From the cell containing the given text, extract its center point as (x, y) coordinate. 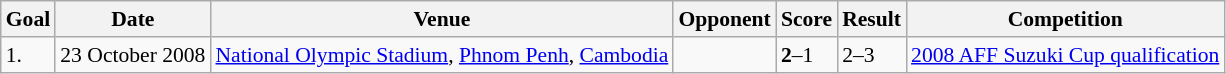
Goal (28, 19)
2–3 (872, 55)
Date (132, 19)
Competition (1065, 19)
National Olympic Stadium, Phnom Penh, Cambodia (442, 55)
1. (28, 55)
Result (872, 19)
23 October 2008 (132, 55)
2008 AFF Suzuki Cup qualification (1065, 55)
Score (806, 19)
2–1 (806, 55)
Opponent (724, 19)
Venue (442, 19)
